Provide the (X, Y) coordinate of the cell's center where the given text is located.  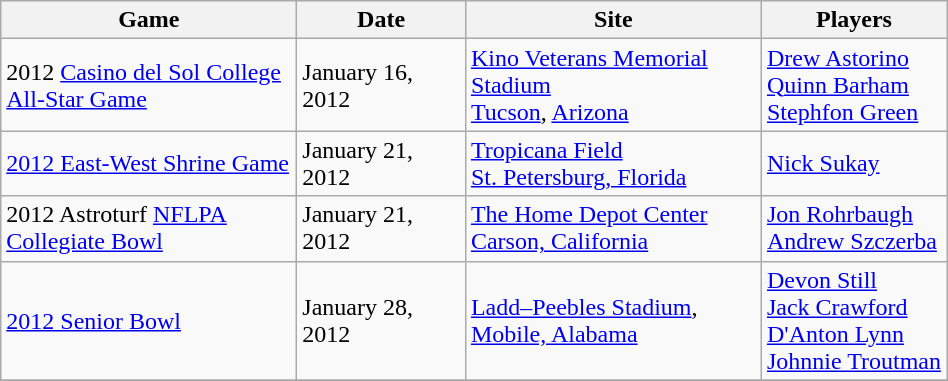
Kino Veterans Memorial StadiumTucson, Arizona (613, 85)
Date (382, 20)
Tropicana FieldSt. Petersburg, Florida (613, 164)
Ladd–Peebles Stadium,Mobile, Alabama (613, 320)
January 28, 2012 (382, 320)
Game (149, 20)
2012 Senior Bowl (149, 320)
Site (613, 20)
Drew AstorinoQuinn BarhamStephfon Green (854, 85)
The Home Depot CenterCarson, California (613, 228)
Nick Sukay (854, 164)
January 16, 2012 (382, 85)
2012 East-West Shrine Game (149, 164)
Jon RohrbaughAndrew Szczerba (854, 228)
2012 Astroturf NFLPA Collegiate Bowl (149, 228)
Players (854, 20)
2012 Casino del Sol College All-Star Game (149, 85)
Devon StillJack CrawfordD'Anton LynnJohnnie Troutman (854, 320)
